Return (X, Y) of the center of cell containing provided text 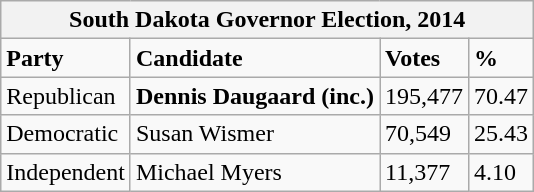
Independent (66, 172)
Votes (424, 58)
Michael Myers (254, 172)
Susan Wismer (254, 134)
70.47 (502, 96)
11,377 (424, 172)
South Dakota Governor Election, 2014 (268, 20)
Candidate (254, 58)
Dennis Daugaard (inc.) (254, 96)
Democratic (66, 134)
% (502, 58)
4.10 (502, 172)
25.43 (502, 134)
Party (66, 58)
Republican (66, 96)
70,549 (424, 134)
195,477 (424, 96)
